For the text-containing cell, return its midpoint in (X, Y) coordinate format. 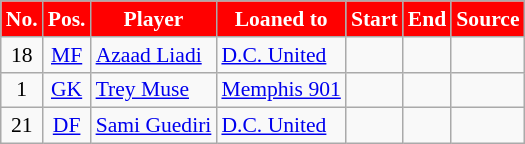
1 (22, 90)
Sami Guediri (154, 126)
Azaad Liadi (154, 55)
MF (67, 55)
End (428, 19)
GK (67, 90)
Memphis 901 (280, 90)
Loaned to (280, 19)
Start (374, 19)
Source (488, 19)
Pos. (67, 19)
Trey Muse (154, 90)
21 (22, 126)
No. (22, 19)
DF (67, 126)
18 (22, 55)
Player (154, 19)
